Detect which cell encompasses the target text, then output its [X, Y] center coordinate. 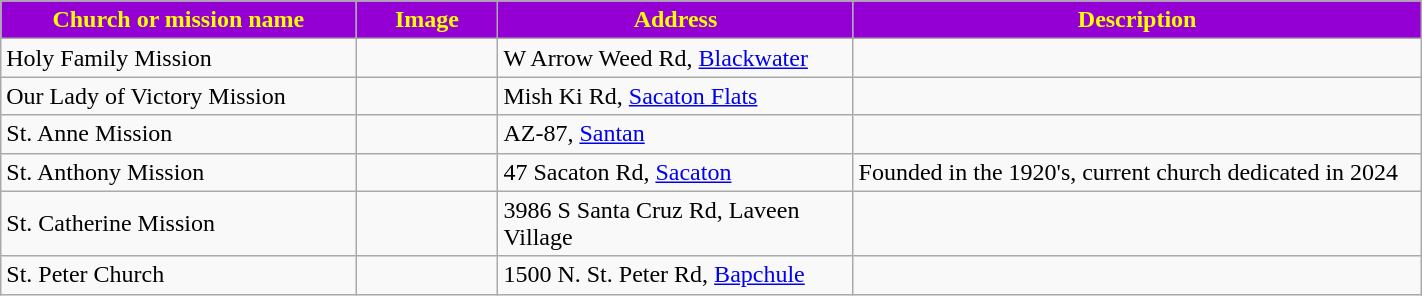
Holy Family Mission [178, 58]
3986 S Santa Cruz Rd, Laveen Village [676, 224]
Founded in the 1920's, current church dedicated in 2024 [1137, 172]
St. Anne Mission [178, 134]
Image [427, 20]
St. Catherine Mission [178, 224]
Mish Ki Rd, Sacaton Flats [676, 96]
W Arrow Weed Rd, Blackwater [676, 58]
St. Peter Church [178, 275]
Description [1137, 20]
47 Sacaton Rd, Sacaton [676, 172]
1500 N. St. Peter Rd, Bapchule [676, 275]
AZ-87, Santan [676, 134]
St. Anthony Mission [178, 172]
Address [676, 20]
Our Lady of Victory Mission [178, 96]
Church or mission name [178, 20]
